Return (x, y) of the center of cell containing provided text 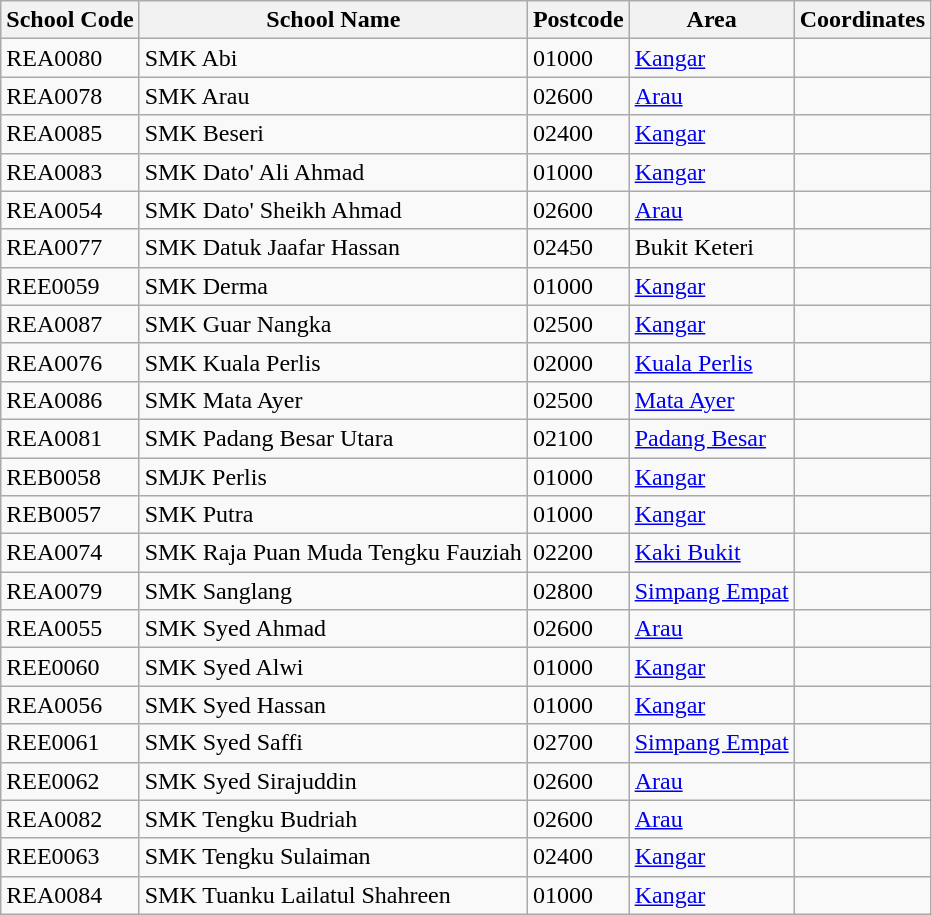
REE0063 (70, 857)
REE0062 (70, 781)
REA0083 (70, 172)
SMK Syed Saffi (333, 743)
SMK Tengku Sulaiman (333, 857)
02000 (578, 362)
SMK Dato' Sheikh Ahmad (333, 210)
SMK Syed Sirajuddin (333, 781)
SMK Datuk Jaafar Hassan (333, 248)
Bukit Keteri (712, 248)
REA0076 (70, 362)
Kaki Bukit (712, 553)
SMK Tuanku Lailatul Shahreen (333, 895)
SMK Derma (333, 286)
SMK Sanglang (333, 591)
REA0080 (70, 58)
Padang Besar (712, 438)
REE0059 (70, 286)
REA0086 (70, 400)
02700 (578, 743)
REA0055 (70, 629)
REA0077 (70, 248)
SMK Raja Puan Muda Tengku Fauziah (333, 553)
REA0054 (70, 210)
02450 (578, 248)
REA0082 (70, 819)
REA0078 (70, 96)
02100 (578, 438)
02800 (578, 591)
SMK Kuala Perlis (333, 362)
REE0061 (70, 743)
SMK Syed Ahmad (333, 629)
SMK Syed Alwi (333, 667)
SMK Abi (333, 58)
Kuala Perlis (712, 362)
REA0085 (70, 134)
Area (712, 20)
SMK Putra (333, 515)
Coordinates (862, 20)
REA0074 (70, 553)
REB0058 (70, 477)
REA0087 (70, 324)
Mata Ayer (712, 400)
SMK Arau (333, 96)
SMK Padang Besar Utara (333, 438)
School Name (333, 20)
REA0079 (70, 591)
REB0057 (70, 515)
02200 (578, 553)
SMK Mata Ayer (333, 400)
SMK Guar Nangka (333, 324)
REA0056 (70, 705)
REE0060 (70, 667)
REA0081 (70, 438)
Postcode (578, 20)
SMJK Perlis (333, 477)
SMK Syed Hassan (333, 705)
SMK Beseri (333, 134)
SMK Dato' Ali Ahmad (333, 172)
REA0084 (70, 895)
School Code (70, 20)
SMK Tengku Budriah (333, 819)
